Capture the cell that displays the provided text and extract its [x, y] central coordinate. 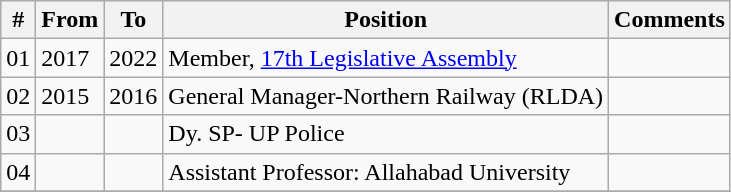
04 [18, 172]
2017 [70, 58]
To [134, 20]
2022 [134, 58]
From [70, 20]
Member, 17th Legislative Assembly [386, 58]
01 [18, 58]
2016 [134, 96]
Assistant Professor: Allahabad University [386, 172]
02 [18, 96]
Comments [670, 20]
Dy. SP- UP Police [386, 134]
03 [18, 134]
Position [386, 20]
General Manager-Northern Railway (RLDA) [386, 96]
2015 [70, 96]
# [18, 20]
